Return [x, y] of the center of cell containing provided text 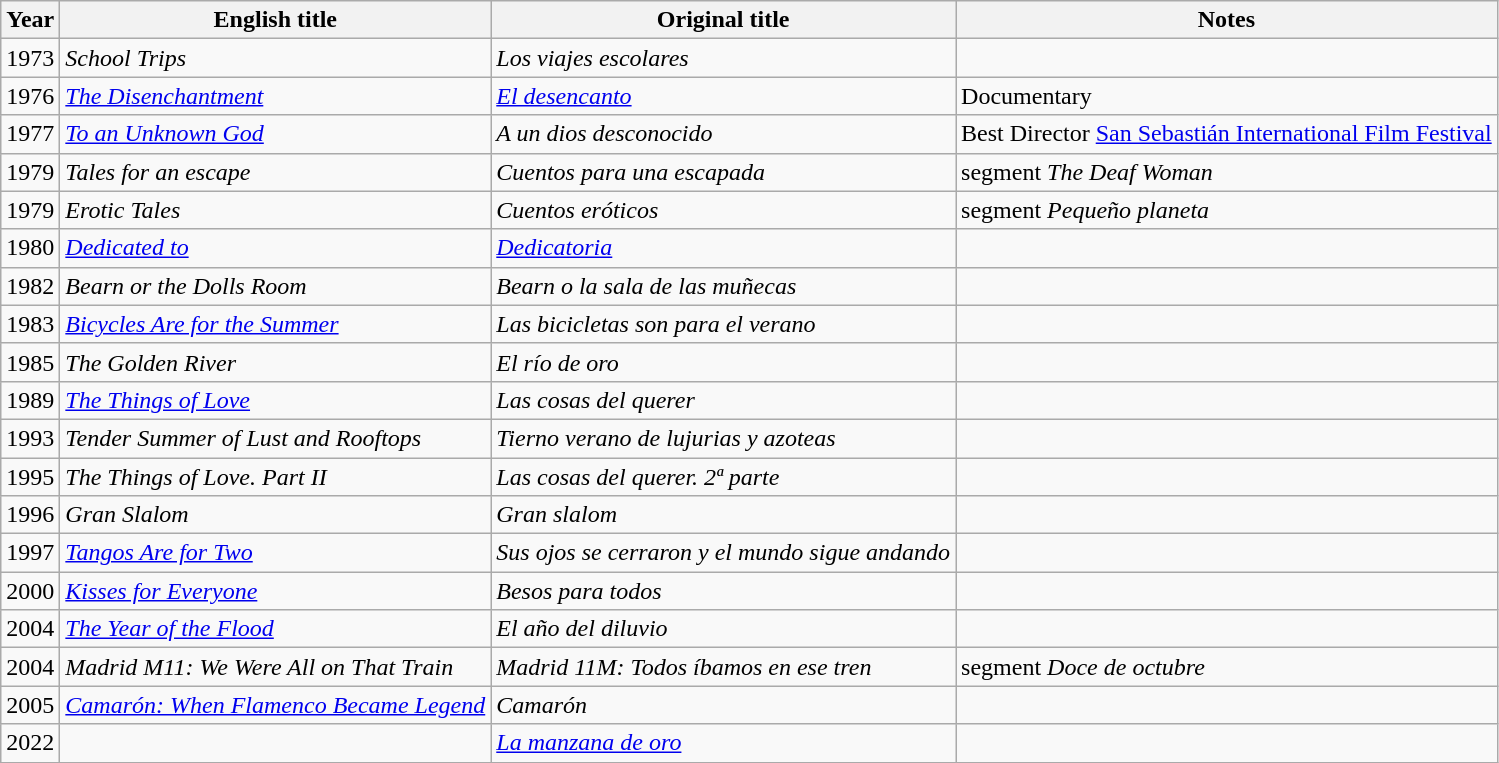
1989 [30, 400]
1982 [30, 286]
1973 [30, 58]
1976 [30, 96]
The Disenchantment [276, 96]
Besos para todos [724, 591]
The Things of Love. Part II [276, 477]
Bearn o la sala de las muñecas [724, 286]
El año del diluvio [724, 629]
2005 [30, 705]
La manzana de oro [724, 743]
1980 [30, 248]
Tales for an escape [276, 172]
Bicycles Are for the Summer [276, 324]
Las cosas del querer [724, 400]
Madrid M11: We Were All on That Train [276, 667]
El desencanto [724, 96]
segment The Deaf Woman [1227, 172]
Original title [724, 20]
El río de oro [724, 362]
Tender Summer of Lust and Rooftops [276, 438]
Camarón: When Flamenco Became Legend [276, 705]
1997 [30, 553]
1996 [30, 515]
Cuentos eróticos [724, 210]
1983 [30, 324]
Las cosas del querer. 2ª parte [724, 477]
1995 [30, 477]
Las bicicletas son para el verano [724, 324]
Erotic Tales [276, 210]
Dedicated to [276, 248]
The Year of the Flood [276, 629]
Dedicatoria [724, 248]
To an Unknown God [276, 134]
Documentary [1227, 96]
Los viajes escolares [724, 58]
Madrid 11M: Todos íbamos en ese tren [724, 667]
English title [276, 20]
School Trips [276, 58]
2000 [30, 591]
1977 [30, 134]
Kisses for Everyone [276, 591]
Camarón [724, 705]
The Golden River [276, 362]
Sus ojos se cerraron y el mundo sigue andando [724, 553]
Gran Slalom [276, 515]
segment Pequeño planeta [1227, 210]
1993 [30, 438]
Year [30, 20]
1985 [30, 362]
A un dios desconocido [724, 134]
The Things of Love [276, 400]
Gran slalom [724, 515]
Cuentos para una escapada [724, 172]
2022 [30, 743]
Best Director San Sebastián International Film Festival [1227, 134]
Bearn or the Dolls Room [276, 286]
Tangos Are for Two [276, 553]
segment Doce de octubre [1227, 667]
Tierno verano de lujurias y azoteas [724, 438]
Notes [1227, 20]
